Find where the given text appears and provide that cell's center as [x, y] coordinate. 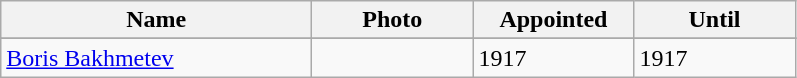
Appointed [554, 20]
Boris Bakhmetev [156, 58]
Name [156, 20]
Photo [392, 20]
Until [714, 20]
